Determine the (X, Y) coordinate at the center of the cell enclosing the given text.  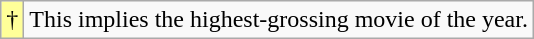
† (12, 20)
This implies the highest-grossing movie of the year. (279, 20)
